Search for the cell housing the specified text and yield its (x, y) center coordinate. 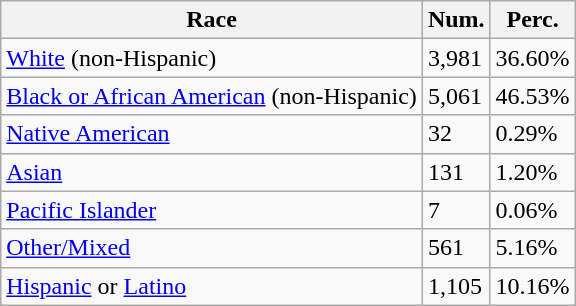
Other/Mixed (212, 248)
10.16% (532, 286)
131 (456, 172)
Black or African American (non-Hispanic) (212, 96)
46.53% (532, 96)
Race (212, 20)
561 (456, 248)
32 (456, 134)
1,105 (456, 286)
1.20% (532, 172)
Hispanic or Latino (212, 286)
Perc. (532, 20)
Asian (212, 172)
36.60% (532, 58)
0.29% (532, 134)
7 (456, 210)
3,981 (456, 58)
Num. (456, 20)
5,061 (456, 96)
5.16% (532, 248)
White (non-Hispanic) (212, 58)
Native American (212, 134)
0.06% (532, 210)
Pacific Islander (212, 210)
